Detect which cell encompasses the target text, then output its [X, Y] center coordinate. 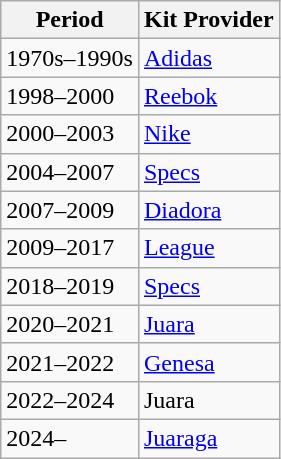
2020–2021 [70, 324]
Reebok [208, 96]
League [208, 248]
2018–2019 [70, 286]
2000–2003 [70, 134]
1998–2000 [70, 96]
Genesa [208, 362]
2004–2007 [70, 172]
1970s–1990s [70, 58]
Juaraga [208, 438]
2007–2009 [70, 210]
2024– [70, 438]
Diadora [208, 210]
Kit Provider [208, 20]
Adidas [208, 58]
Nike [208, 134]
2021–2022 [70, 362]
2022–2024 [70, 400]
Period [70, 20]
2009–2017 [70, 248]
